For the text-containing cell, return its midpoint in [x, y] coordinate format. 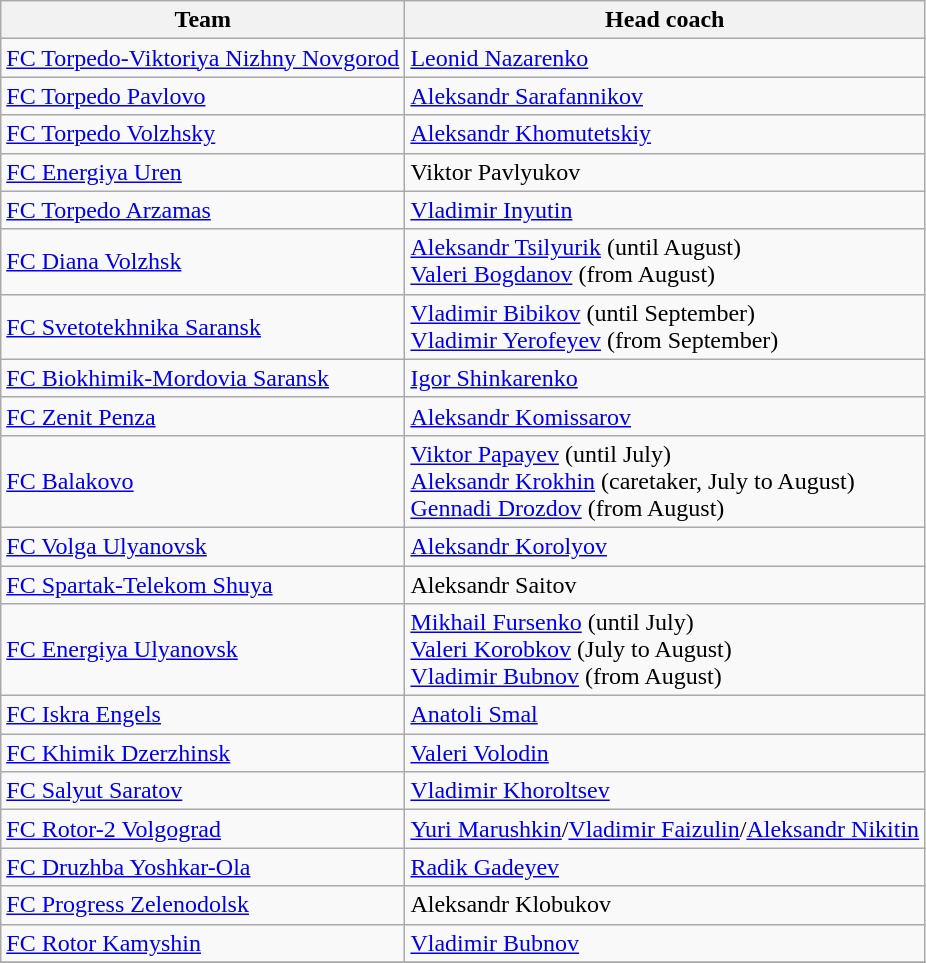
Aleksandr Komissarov [665, 416]
Mikhail Fursenko (until July)Valeri Korobkov (July to August)Vladimir Bubnov (from August) [665, 650]
FC Volga Ulyanovsk [203, 546]
Aleksandr Sarafannikov [665, 96]
Vladimir Khoroltsev [665, 791]
FC Energiya Uren [203, 172]
FC Torpedo-Viktoriya Nizhny Novgorod [203, 58]
Valeri Volodin [665, 753]
Vladimir Bubnov [665, 943]
Team [203, 20]
FC Zenit Penza [203, 416]
FC Torpedo Arzamas [203, 210]
Aleksandr Saitov [665, 585]
Yuri Marushkin/Vladimir Faizulin/Aleksandr Nikitin [665, 829]
FC Spartak-Telekom Shuya [203, 585]
FC Progress Zelenodolsk [203, 905]
Radik Gadeyev [665, 867]
FC Svetotekhnika Saransk [203, 326]
FC Torpedo Pavlovo [203, 96]
Head coach [665, 20]
FC Energiya Ulyanovsk [203, 650]
FC Rotor Kamyshin [203, 943]
FC Balakovo [203, 481]
FC Torpedo Volzhsky [203, 134]
FC Druzhba Yoshkar-Ola [203, 867]
Leonid Nazarenko [665, 58]
Vladimir Bibikov (until September)Vladimir Yerofeyev (from September) [665, 326]
Vladimir Inyutin [665, 210]
Igor Shinkarenko [665, 378]
Viktor Papayev (until July)Aleksandr Krokhin (caretaker, July to August)Gennadi Drozdov (from August) [665, 481]
FC Biokhimik-Mordovia Saransk [203, 378]
Viktor Pavlyukov [665, 172]
FC Salyut Saratov [203, 791]
Aleksandr Tsilyurik (until August)Valeri Bogdanov (from August) [665, 262]
FC Diana Volzhsk [203, 262]
Aleksandr Korolyov [665, 546]
FC Khimik Dzerzhinsk [203, 753]
FC Iskra Engels [203, 715]
FC Rotor-2 Volgograd [203, 829]
Aleksandr Khomutetskiy [665, 134]
Anatoli Smal [665, 715]
Aleksandr Klobukov [665, 905]
